From the cell containing the given text, extract its center point as (x, y) coordinate. 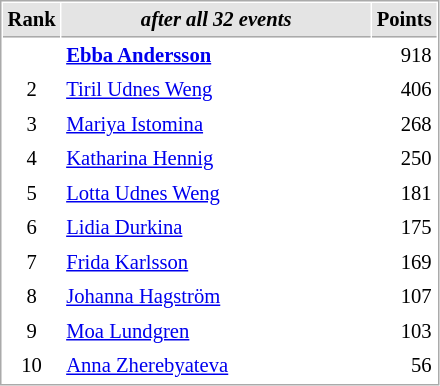
Lotta Udnes Weng (216, 194)
3 (32, 124)
Points (404, 20)
Anna Zherebyateva (216, 366)
5 (32, 194)
2 (32, 90)
9 (32, 332)
268 (404, 124)
Lidia Durkina (216, 228)
Moa Lundgren (216, 332)
181 (404, 194)
6 (32, 228)
7 (32, 262)
Frida Karlsson (216, 262)
Tiril Udnes Weng (216, 90)
56 (404, 366)
918 (404, 56)
103 (404, 332)
after all 32 events (216, 20)
175 (404, 228)
4 (32, 158)
107 (404, 296)
Mariya Istomina (216, 124)
250 (404, 158)
Rank (32, 20)
8 (32, 296)
10 (32, 366)
406 (404, 90)
Johanna Hagström (216, 296)
Katharina Hennig (216, 158)
169 (404, 262)
Ebba Andersson (216, 56)
